Return [X, Y] of the center of cell containing provided text 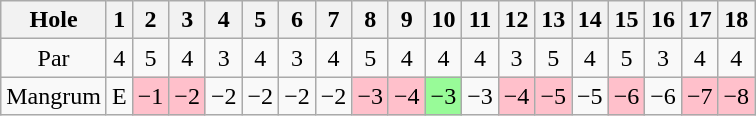
14 [590, 20]
18 [736, 20]
13 [554, 20]
1 [119, 20]
15 [626, 20]
17 [700, 20]
8 [370, 20]
Mangrum [54, 96]
7 [334, 20]
Par [54, 58]
−8 [736, 96]
−7 [700, 96]
−1 [150, 96]
11 [480, 20]
12 [516, 20]
Hole [54, 20]
6 [298, 20]
2 [150, 20]
10 [444, 20]
E [119, 96]
9 [406, 20]
16 [664, 20]
